Capture the cell that displays the provided text and extract its [x, y] central coordinate. 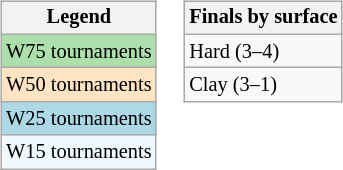
Hard (3–4) [263, 51]
W25 tournaments [78, 119]
W15 tournaments [78, 152]
Finals by surface [263, 18]
W50 tournaments [78, 85]
W75 tournaments [78, 51]
Legend [78, 18]
Clay (3–1) [263, 85]
